From the cell containing the given text, extract its center point as (X, Y) coordinate. 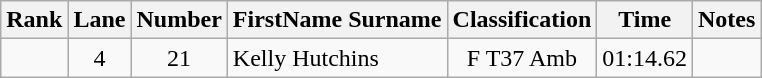
21 (179, 58)
Kelly Hutchins (337, 58)
4 (100, 58)
Notes (727, 20)
Lane (100, 20)
Number (179, 20)
01:14.62 (645, 58)
Rank (34, 20)
Classification (522, 20)
F T37 Amb (522, 58)
Time (645, 20)
FirstName Surname (337, 20)
